Capture the cell that displays the provided text and extract its (X, Y) central coordinate. 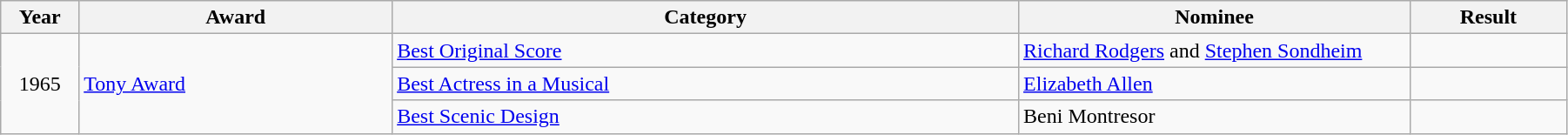
Beni Montresor (1215, 117)
Year (40, 17)
Result (1488, 17)
Nominee (1215, 17)
Elizabeth Allen (1215, 84)
Best Scenic Design (706, 117)
Best Original Score (706, 51)
Richard Rodgers and Stephen Sondheim (1215, 51)
Category (706, 17)
Award (236, 17)
Tony Award (236, 84)
Best Actress in a Musical (706, 84)
1965 (40, 84)
